Find where the given text appears and provide that cell's center as (X, Y) coordinate. 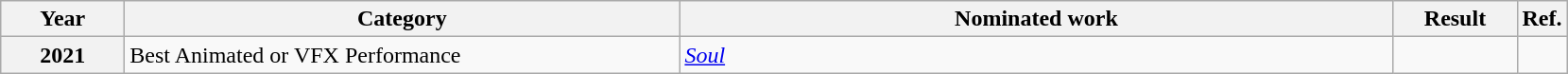
Soul (1036, 55)
Result (1456, 19)
Ref. (1542, 19)
Best Animated or VFX Performance (403, 55)
Category (403, 19)
Year (62, 19)
2021 (62, 55)
Nominated work (1036, 19)
